Capture the cell that displays the provided text and extract its (x, y) central coordinate. 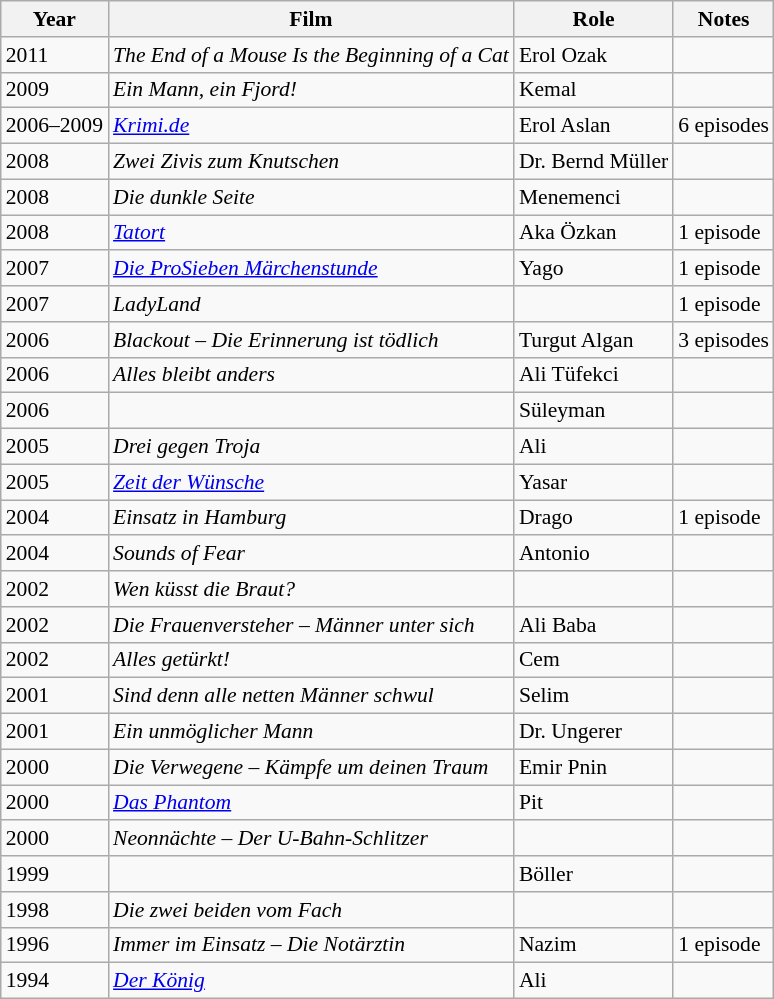
Die zwei beiden vom Fach (311, 910)
LadyLand (311, 304)
Ein unmöglicher Mann (311, 732)
Tatort (311, 233)
Sind denn alle netten Männer schwul (311, 696)
1996 (54, 945)
Emir Pnin (594, 767)
Notes (724, 19)
2009 (54, 90)
Alles getürkt! (311, 660)
6 episodes (724, 126)
Film (311, 19)
Einsatz in Hamburg (311, 518)
Dr. Ungerer (594, 732)
Die Verwegene – Kämpfe um deinen Traum (311, 767)
Erol Ozak (594, 55)
Kemal (594, 90)
Der König (311, 981)
Ali Baba (594, 625)
Süleyman (594, 411)
Antonio (594, 554)
Drei gegen Troja (311, 447)
3 episodes (724, 340)
Yasar (594, 482)
Pit (594, 803)
Blackout – Die Erinnerung ist tödlich (311, 340)
Role (594, 19)
1994 (54, 981)
Ali Tüfekci (594, 375)
Zwei Zivis zum Knutschen (311, 162)
2011 (54, 55)
Selim (594, 696)
Die dunkle Seite (311, 197)
Erol Aslan (594, 126)
Böller (594, 874)
Menemenci (594, 197)
Ein Mann, ein Fjord! (311, 90)
Turgut Algan (594, 340)
Zeit der Wünsche (311, 482)
Yago (594, 269)
Die Frauenversteher – Männer unter sich (311, 625)
Cem (594, 660)
Neonnächte – Der U-Bahn-Schlitzer (311, 839)
Drago (594, 518)
Dr. Bernd Müller (594, 162)
Die ProSieben Märchenstunde (311, 269)
Immer im Einsatz – Die Notärztin (311, 945)
Aka Özkan (594, 233)
1998 (54, 910)
The End of a Mouse Is the Beginning of a Cat (311, 55)
Nazim (594, 945)
Year (54, 19)
Sounds of Fear (311, 554)
Wen küsst die Braut? (311, 589)
2006–2009 (54, 126)
1999 (54, 874)
Alles bleibt anders (311, 375)
Das Phantom (311, 803)
Krimi.de (311, 126)
